Return the [x, y] coordinate for the center point of the cell that contains the specified text.  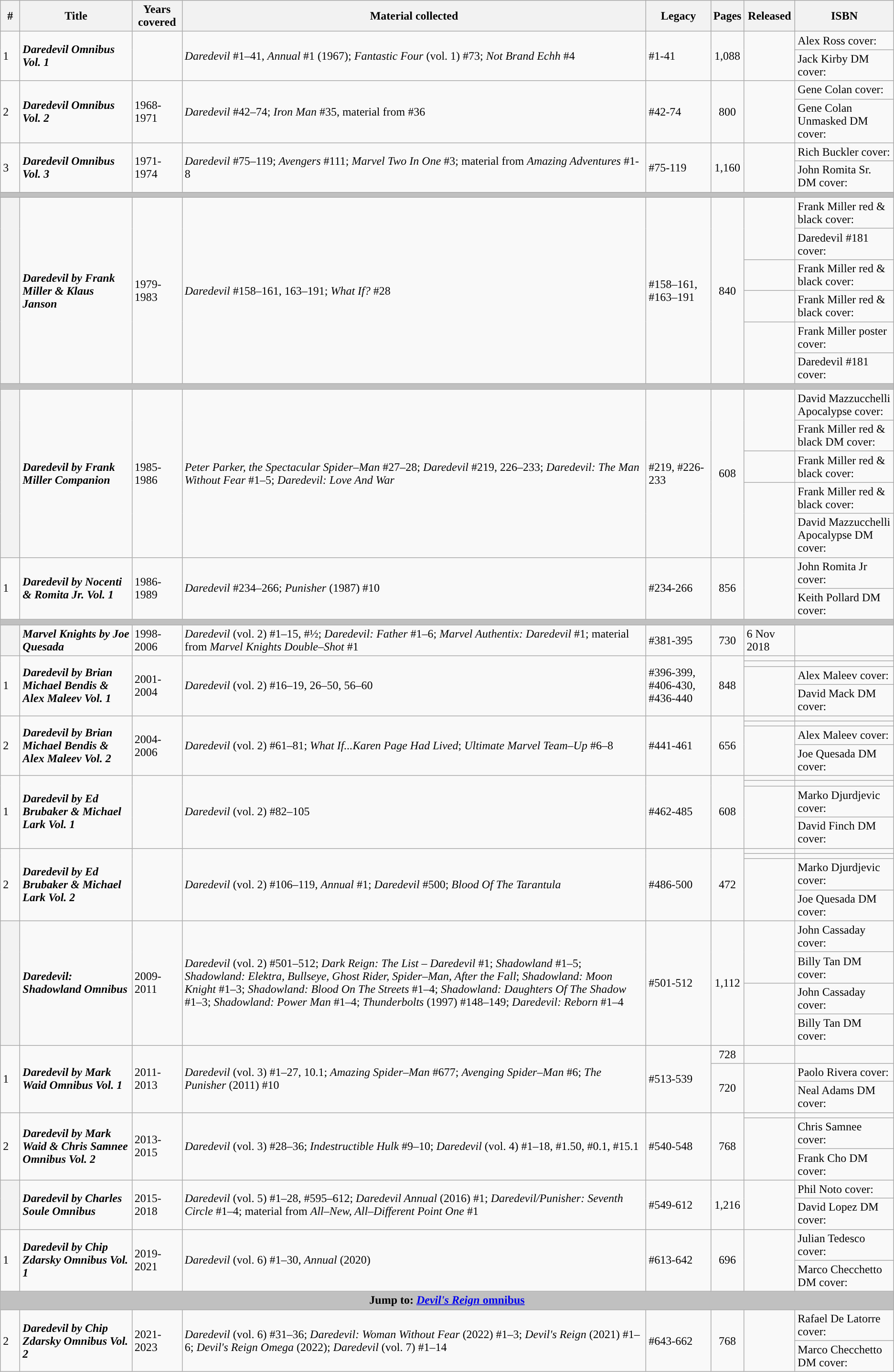
1971-1974 [157, 167]
John Romita Sr. DM cover: [844, 177]
Daredevil (vol. 6) #1–30, Annual (2020) [414, 1260]
#158–161, #163–191 [678, 290]
Released [770, 16]
#1-41 [678, 56]
2004-2006 [157, 745]
#643-662 [678, 1340]
#381-395 [678, 640]
Daredevil by Brian Michael Bendis & Alex Maleev Vol. 2 [76, 745]
656 [727, 745]
Daredevil by Frank Miller & Klaus Janson [76, 290]
#462-485 [678, 812]
2015-2018 [157, 1204]
David Mazzucchelli Apocalypse DM cover: [844, 535]
1979-1983 [157, 290]
#540-548 [678, 1146]
#486-500 [678, 884]
730 [727, 640]
1998-2006 [157, 640]
#42-74 [678, 112]
2001-2004 [157, 686]
Daredevil by Ed Brubaker & Michael Lark Vol. 1 [76, 812]
David Mazzucchelli Apocalypse cover: [844, 405]
David Lopez DM cover: [844, 1214]
1,112 [727, 983]
Pages [727, 16]
2011-2013 [157, 1078]
1,160 [727, 167]
# [11, 16]
#75-119 [678, 167]
Daredevil by Chip Zdarsky Omnibus Vol. 1 [76, 1260]
Rafael De Latorre cover: [844, 1325]
Daredevil (vol. 2) #82–105 [414, 812]
Daredevil Omnibus Vol. 3 [76, 167]
Frank Miller poster cover: [844, 337]
David Mack DM cover: [844, 700]
Peter Parker, the Spectacular Spider–Man #27–28; Daredevil #219, 226–233; Daredevil: The Man Without Fear #1–5; Daredevil: Love And War [414, 473]
1968-1971 [157, 112]
Daredevil (vol. 3) #28–36; Indestructible Hulk #9–10; Daredevil (vol. 4) #1–18, #1.50, #0.1, #15.1 [414, 1146]
Chris Samnee cover: [844, 1134]
Daredevil Omnibus Vol. 1 [76, 56]
Title [76, 16]
#613-642 [678, 1260]
Daredevil (vol. 2) #106–119, Annual #1; Daredevil #500; Blood Of The Tarantula [414, 884]
Phil Noto cover: [844, 1189]
Daredevil (vol. 2) #16–19, 26–50, 56–60 [414, 686]
Neal Adams DM cover: [844, 1097]
840 [727, 290]
Jump to: Devil's Reign omnibus [447, 1300]
Daredevil by Nocenti & Romita Jr. Vol. 1 [76, 588]
John Romita Jr cover: [844, 573]
1985-1986 [157, 473]
848 [727, 686]
Frank Miller red & black DM cover: [844, 436]
#513-539 [678, 1078]
#219, #226-233 [678, 473]
#396-399, #406-430, #436-440 [678, 686]
Daredevil by Mark Waid & Chris Samnee Omnibus Vol. 2 [76, 1146]
Daredevil #75–119; Avengers #111; Marvel Two In One #3; material from Amazing Adventures #1-8 [414, 167]
Legacy [678, 16]
Daredevil by Frank Miller Companion [76, 473]
2019-2021 [157, 1260]
Daredevil by Brian Michael Bendis & Alex Maleev Vol. 1 [76, 686]
Keith Pollard DM cover: [844, 604]
Rich Buckler cover: [844, 152]
Daredevil (vol. 6) #31–36; Daredevil: Woman Without Fear (2022) #1–3; Devil's Reign (2021) #1–6; Devil's Reign Omega (2022); Daredevil (vol. 7) #1–14 [414, 1340]
1986-1989 [157, 588]
Daredevil #158–161, 163–191; What If? #28 [414, 290]
#441-461 [678, 745]
Frank Cho DM cover: [844, 1164]
Daredevil #42–74; Iron Man #35, material from #36 [414, 112]
2009-2011 [157, 983]
720 [727, 1088]
Daredevil by Charles Soule Omnibus [76, 1204]
6 Nov 2018 [770, 640]
2013-2015 [157, 1146]
728 [727, 1054]
Daredevil Omnibus Vol. 2 [76, 112]
#234-266 [678, 588]
Gene Colan cover: [844, 90]
Gene Colan Unmasked DM cover: [844, 121]
Daredevil by Chip Zdarsky Omnibus Vol. 2 [76, 1340]
2021-2023 [157, 1340]
Daredevil #1–41, Annual #1 (1967); Fantastic Four (vol. 1) #73; Not Brand Echh #4 [414, 56]
1,088 [727, 56]
696 [727, 1260]
3 [11, 167]
800 [727, 112]
Marvel Knights by Joe Quesada [76, 640]
Julian Tedesco cover: [844, 1244]
Daredevil (vol. 2) #61–81; What If...Karen Page Had Lived; Ultimate Marvel Team–Up #6–8 [414, 745]
#501-512 [678, 983]
Daredevil: Shadowland Omnibus [76, 983]
1,216 [727, 1204]
David Finch DM cover: [844, 833]
472 [727, 884]
Daredevil by Ed Brubaker & Michael Lark Vol. 2 [76, 884]
856 [727, 588]
Daredevil by Mark Waid Omnibus Vol. 1 [76, 1078]
ISBN [844, 16]
#549-612 [678, 1204]
Years covered [157, 16]
Alex Ross cover: [844, 41]
Daredevil (vol. 3) #1–27, 10.1; Amazing Spider–Man #677; Avenging Spider–Man #6; The Punisher (2011) #10 [414, 1078]
Daredevil #234–266; Punisher (1987) #10 [414, 588]
Paolo Rivera cover: [844, 1073]
Jack Kirby DM cover: [844, 65]
Material collected [414, 16]
Daredevil (vol. 2) #1–15, #½; Daredevil: Father #1–6; Marvel Authentix: Daredevil #1; material from Marvel Knights Double–Shot #1 [414, 640]
